Pinpoint the cell where the given text exists, returning its (x, y) midpoint coordinate. 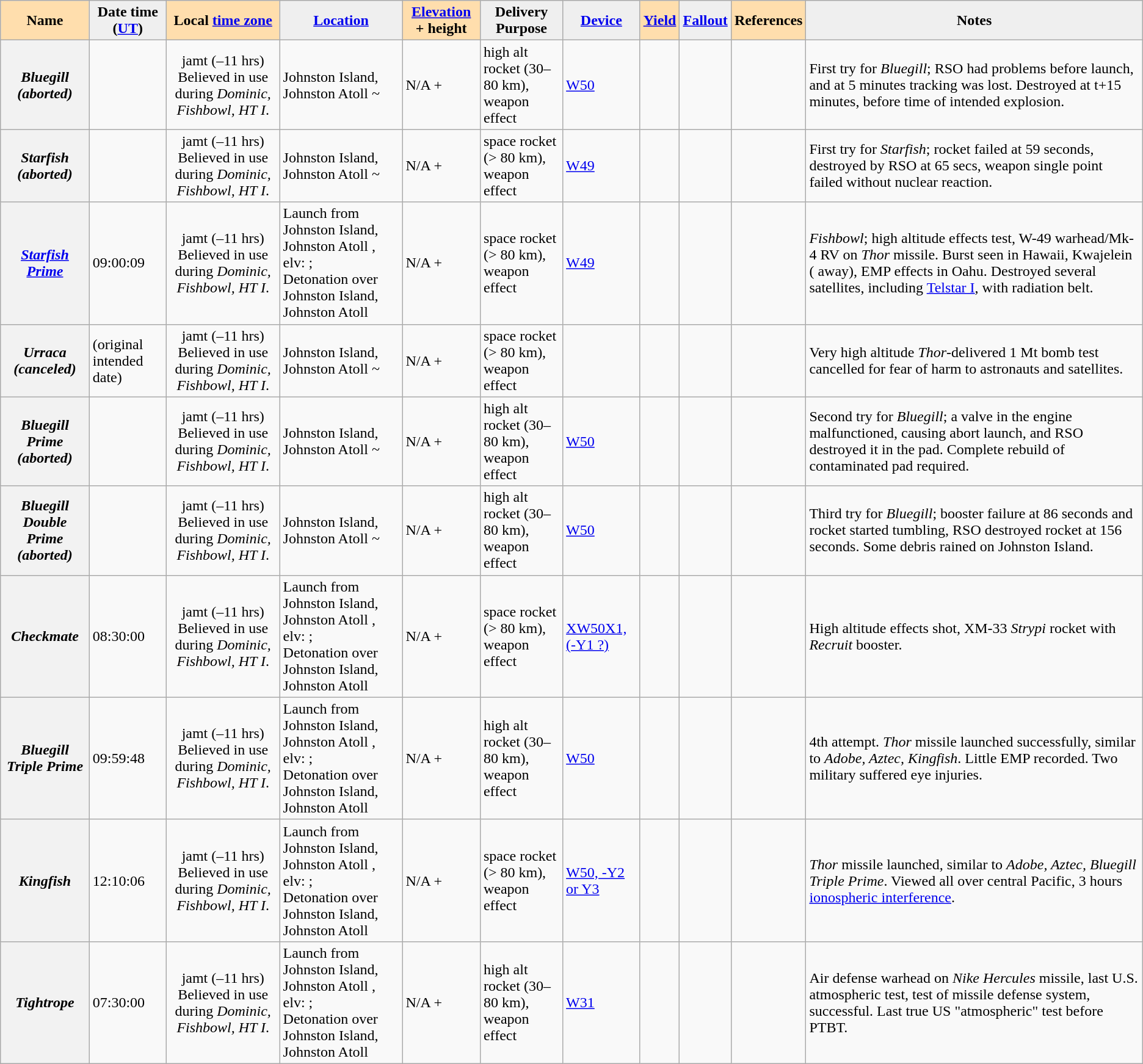
09:59:48 (128, 758)
Bluegill Prime(aborted) (45, 441)
Starfish(aborted) (45, 166)
(original intended date) (128, 360)
12:10:06 (128, 880)
Delivery Purpose (521, 21)
Date time (UT) (128, 21)
09:00:09 (128, 263)
Location (341, 21)
Bluegill Triple Prime (45, 758)
Thor missile launched, similar to Adobe, Aztec, Bluegill Triple Prime. Viewed all over central Pacific, 3 hours ionospheric interference. (974, 880)
High altitude effects shot, XM-33 Strypi rocket with Recruit booster. (974, 636)
07:30:00 (128, 1002)
Very high altitude Thor-delivered 1 Mt bomb test cancelled for fear of harm to astronauts and satellites. (974, 360)
Device (602, 21)
Kingfish (45, 880)
First try for Starfish; rocket failed at 59 seconds, destroyed by RSO at 65 secs, weapon single point failed without nuclear reaction. (974, 166)
Urraca(canceled) (45, 360)
Bluegill Double Prime(aborted) (45, 530)
4th attempt. Thor missile launched successfully, similar to Adobe, Aztec, Kingfish. Little EMP recorded. Two military suffered eye injuries. (974, 758)
Elevation + height (441, 21)
Fallout (705, 21)
Notes (974, 21)
08:30:00 (128, 636)
W31 (602, 1002)
Local time zone (223, 21)
Tightrope (45, 1002)
Yield (659, 21)
References (768, 21)
W50, -Y2 or Y3 (602, 880)
Name (45, 21)
Bluegill(aborted) (45, 85)
Checkmate (45, 636)
Starfish Prime (45, 263)
XW50X1, (-Y1 ?) (602, 636)
